Identify which cell holds the provided text, then report its (x, y) central coordinate. 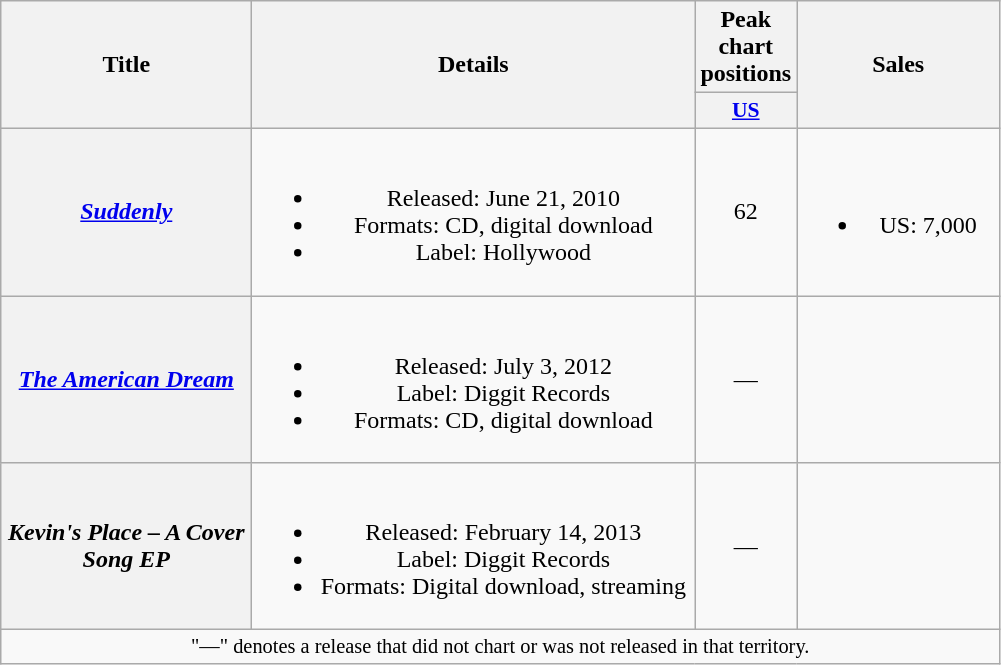
The American Dream (126, 380)
Suddenly (126, 212)
Peak chart positions (746, 47)
62 (746, 212)
Details (474, 65)
"—" denotes a release that did not chart or was not released in that territory. (500, 647)
Released: June 21, 2010Formats: CD, digital downloadLabel: Hollywood (474, 212)
Kevin's Place – A Cover Song EP (126, 546)
Sales (898, 65)
Title (126, 65)
US: 7,000 (898, 212)
US (746, 111)
Released: July 3, 2012Label: Diggit RecordsFormats: CD, digital download (474, 380)
Released: February 14, 2013Label: Diggit RecordsFormats: Digital download, streaming (474, 546)
